Extract the (x, y) coordinate from the center of the cell holding the provided text.  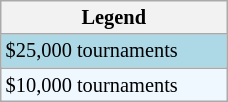
$10,000 tournaments (114, 85)
Legend (114, 17)
$25,000 tournaments (114, 51)
